Provide the (x, y) coordinate of the cell's center where the given text is located.  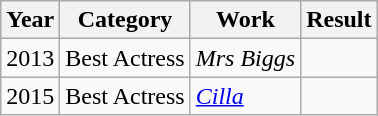
Cilla (245, 96)
Work (245, 20)
Year (30, 20)
2013 (30, 58)
Mrs Biggs (245, 58)
2015 (30, 96)
Category (125, 20)
Result (339, 20)
